Extract the (x, y) coordinate from the center of the cell holding the provided text.  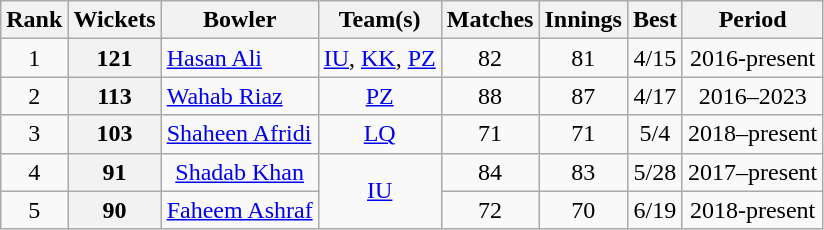
Bowler (240, 20)
90 (114, 210)
103 (114, 134)
Wahab Riaz (240, 96)
84 (490, 172)
Shaheen Afridi (240, 134)
6/19 (654, 210)
2017–present (752, 172)
121 (114, 58)
IU, KK, PZ (380, 58)
91 (114, 172)
5/28 (654, 172)
Faheem Ashraf (240, 210)
LQ (380, 134)
Period (752, 20)
81 (583, 58)
Matches (490, 20)
1 (34, 58)
113 (114, 96)
IU (380, 191)
5 (34, 210)
5/4 (654, 134)
2016–2023 (752, 96)
PZ (380, 96)
4/17 (654, 96)
Rank (34, 20)
Best (654, 20)
Innings (583, 20)
3 (34, 134)
72 (490, 210)
Shadab Khan (240, 172)
87 (583, 96)
Wickets (114, 20)
2018-present (752, 210)
82 (490, 58)
Team(s) (380, 20)
2016-present (752, 58)
4/15 (654, 58)
2018–present (752, 134)
4 (34, 172)
70 (583, 210)
88 (490, 96)
83 (583, 172)
2 (34, 96)
Hasan Ali (240, 58)
